Identify which cell holds the provided text, then report its (x, y) central coordinate. 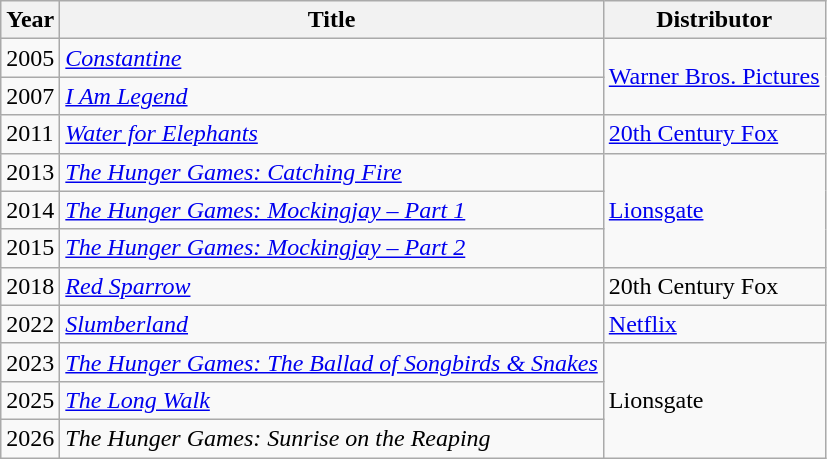
2011 (30, 134)
2005 (30, 58)
2018 (30, 286)
2015 (30, 248)
2007 (30, 96)
I Am Legend (332, 96)
The Hunger Games: Mockingjay – Part 1 (332, 210)
Red Sparrow (332, 286)
The Long Walk (332, 400)
2022 (30, 324)
Netflix (714, 324)
2025 (30, 400)
The Hunger Games: Mockingjay – Part 2 (332, 248)
2013 (30, 172)
Constantine (332, 58)
Water for Elephants (332, 134)
Slumberland (332, 324)
Distributor (714, 20)
The Hunger Games: Catching Fire (332, 172)
Title (332, 20)
2023 (30, 362)
Year (30, 20)
The Hunger Games: The Ballad of Songbirds & Snakes (332, 362)
2014 (30, 210)
The Hunger Games: Sunrise on the Reaping (332, 438)
Warner Bros. Pictures (714, 77)
2026 (30, 438)
